Return the [X, Y] coordinate for the center point of the cell that contains the specified text.  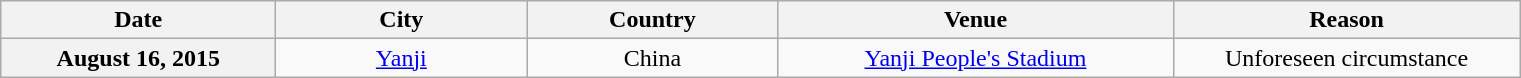
China [652, 58]
City [402, 20]
Yanji People's Stadium [976, 58]
Country [652, 20]
Yanji [402, 58]
Unforeseen circumstance [1346, 58]
Date [138, 20]
Reason [1346, 20]
August 16, 2015 [138, 58]
Venue [976, 20]
